Extract the (x, y) coordinate from the center of the cell holding the provided text.  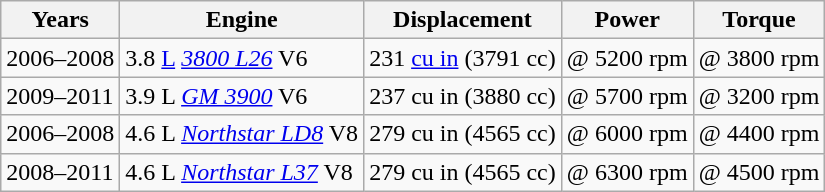
@ 6000 rpm (627, 134)
@ 3200 rpm (759, 96)
@ 4400 rpm (759, 134)
Torque (759, 20)
Power (627, 20)
4.6 L Northstar LD8 V8 (242, 134)
@ 5700 rpm (627, 96)
231 cu in (3791 cc) (463, 58)
3.9 L GM 3900 V6 (242, 96)
Engine (242, 20)
Years (60, 20)
@ 6300 rpm (627, 172)
237 cu in (3880 cc) (463, 96)
2009–2011 (60, 96)
@ 4500 rpm (759, 172)
Displacement (463, 20)
@ 5200 rpm (627, 58)
4.6 L Northstar L37 V8 (242, 172)
@ 3800 rpm (759, 58)
2008–2011 (60, 172)
3.8 L 3800 L26 V6 (242, 58)
